Locate the cell with the specified text and output its (x, y) center coordinate. 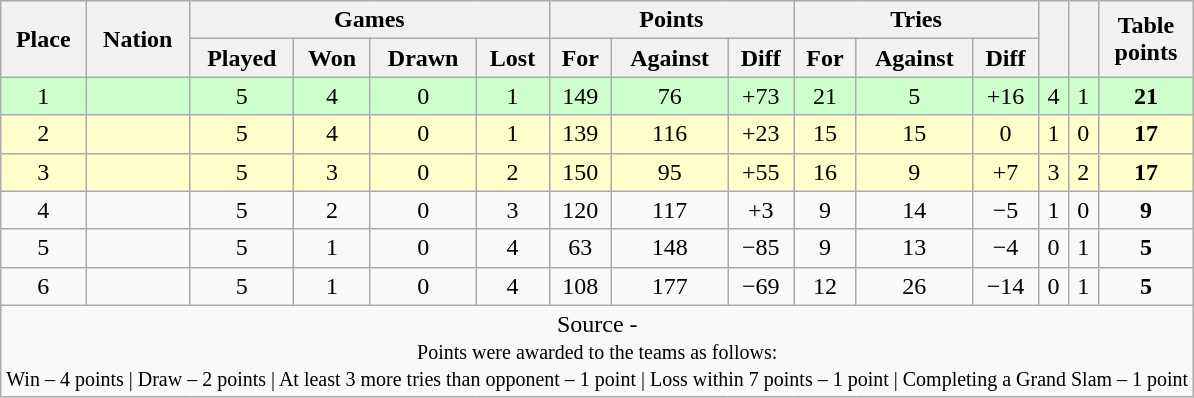
Won (332, 58)
+23 (761, 134)
120 (580, 210)
−69 (761, 286)
Tries (916, 20)
+55 (761, 172)
+7 (1005, 172)
Lost (512, 58)
Games (370, 20)
150 (580, 172)
76 (670, 96)
13 (914, 248)
+3 (761, 210)
Points (672, 20)
6 (44, 286)
63 (580, 248)
Drawn (423, 58)
14 (914, 210)
26 (914, 286)
108 (580, 286)
Nation (138, 39)
149 (580, 96)
95 (670, 172)
177 (670, 286)
116 (670, 134)
−4 (1005, 248)
−14 (1005, 286)
148 (670, 248)
16 (826, 172)
12 (826, 286)
139 (580, 134)
117 (670, 210)
Played (242, 58)
+16 (1005, 96)
+73 (761, 96)
Tablepoints (1146, 39)
−5 (1005, 210)
−85 (761, 248)
Place (44, 39)
